Determine the [x, y] coordinate at the center of the cell enclosing the given text.  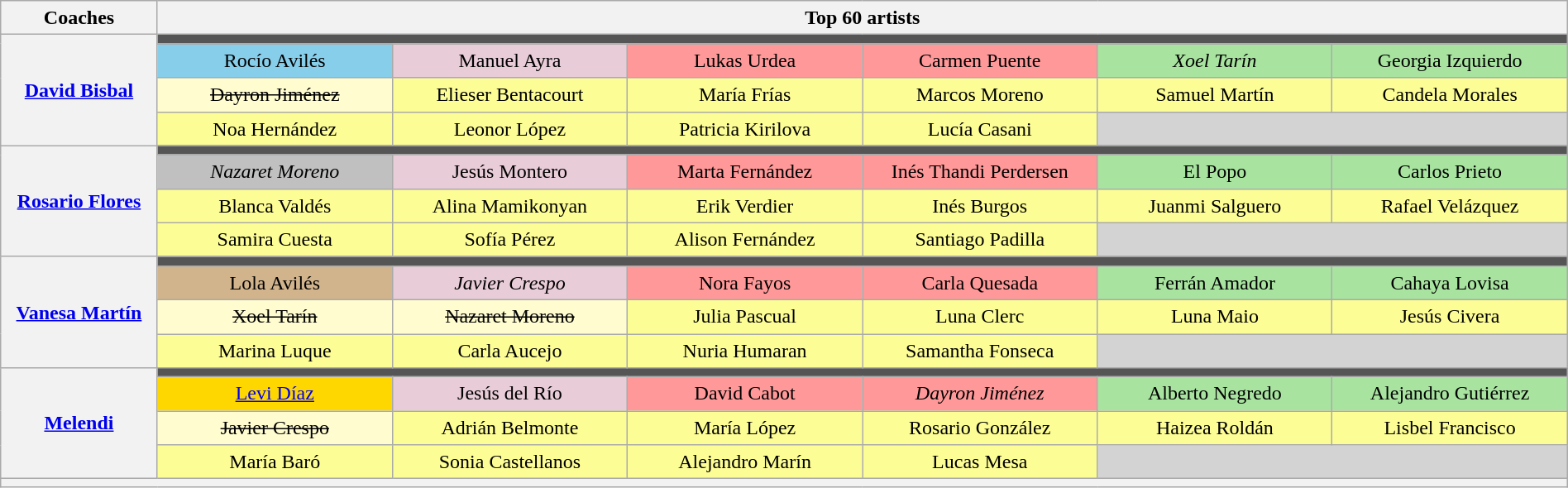
Rocío Avilés [275, 61]
Nora Fayos [745, 283]
David Bisbal [79, 90]
Sofía Pérez [509, 240]
Julia Pascual [745, 316]
Alison Fernández [745, 240]
Erik Verdier [745, 205]
Inés Thandi Perdersen [980, 172]
Luna Maio [1215, 316]
Blanca Valdés [275, 205]
Adrián Belmonte [509, 428]
Cahaya Lovisa [1450, 283]
Samantha Fonseca [980, 351]
María Frías [745, 94]
Alejandro Gutiérrez [1450, 394]
Samira Cuesta [275, 240]
Sonia Castellanos [509, 462]
Candela Morales [1450, 94]
Lucas Mesa [980, 462]
Lucía Casani [980, 129]
María López [745, 428]
Top 60 artists [862, 18]
Vanesa Martín [79, 312]
Marta Fernández [745, 172]
Patricia Kirilova [745, 129]
Elieser Bentacourt [509, 94]
Georgia Izquierdo [1450, 61]
Haizea Roldán [1215, 428]
Jesús del Río [509, 394]
Marina Luque [275, 351]
Rosario Flores [79, 201]
Melendi [79, 423]
Rafael Velázquez [1450, 205]
Luna Clerc [980, 316]
María Baró [275, 462]
Marcos Moreno [980, 94]
Carla Quesada [980, 283]
Jesús Montero [509, 172]
Juanmi Salguero [1215, 205]
Inés Burgos [980, 205]
Manuel Ayra [509, 61]
Nuria Humaran [745, 351]
Levi Díaz [275, 394]
Alberto Negredo [1215, 394]
Alejandro Marín [745, 462]
David Cabot [745, 394]
Ferrán Amador [1215, 283]
Santiago Padilla [980, 240]
Alina Mamikonyan [509, 205]
Rosario González [980, 428]
Coaches [79, 18]
Jesús Civera [1450, 316]
Samuel Martín [1215, 94]
Noa Hernández [275, 129]
Lukas Urdea [745, 61]
Carmen Puente [980, 61]
Carlos Prieto [1450, 172]
Carla Aucejo [509, 351]
Lola Avilés [275, 283]
El Popo [1215, 172]
Leonor López [509, 129]
Lisbel Francisco [1450, 428]
